Determine the (X, Y) coordinate at the center of the cell enclosing the given text.  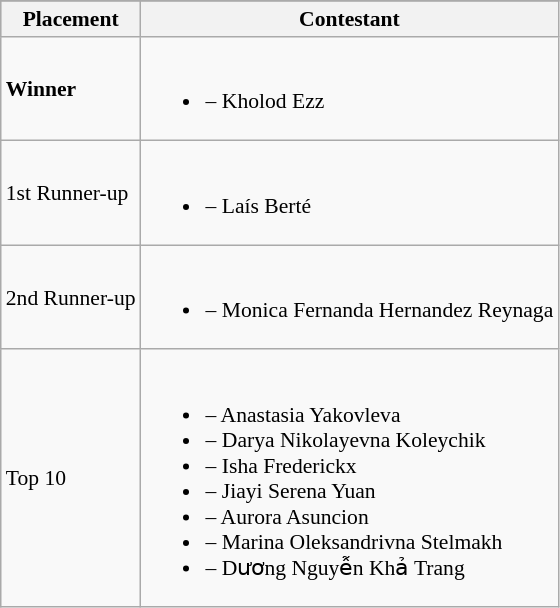
2nd Runner-up (71, 297)
Contestant (350, 19)
1st Runner-up (71, 193)
– Kholod Ezz (350, 89)
– Monica Fernanda Hernandez Reynaga (350, 297)
Top 10 (71, 478)
Winner (71, 89)
– Laís Berté (350, 193)
Placement (71, 19)
